Detect which cell encompasses the target text, then output its [X, Y] center coordinate. 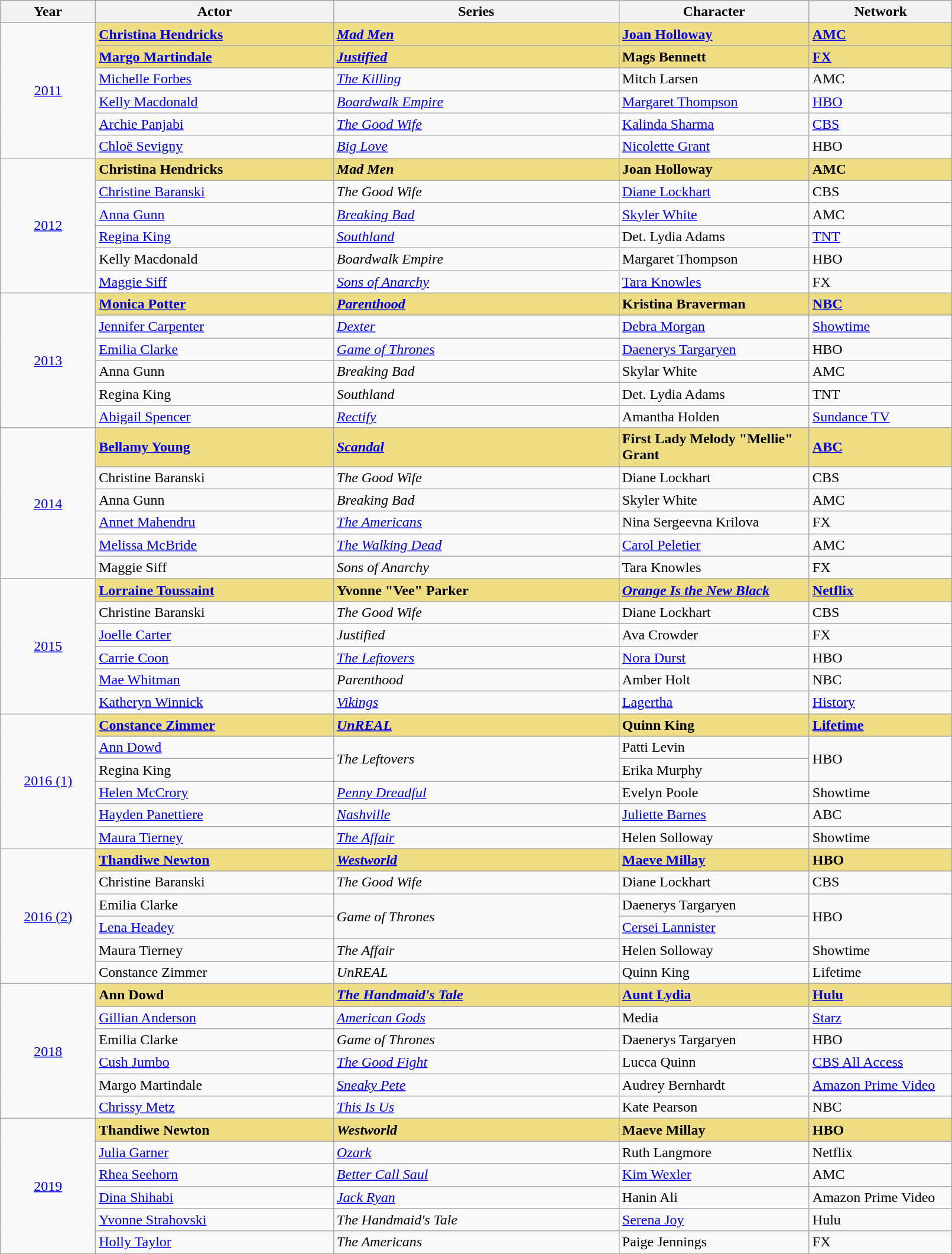
Carol Peletier [714, 545]
Starz [880, 1017]
CBS All Access [880, 1063]
Actor [215, 12]
Nina Sergeevna Krilova [714, 522]
2011 [48, 90]
Year [48, 12]
Kate Pearson [714, 1107]
Penny Dreadful [476, 792]
Holly Taylor [215, 1242]
Network [880, 12]
Nicolette Grant [714, 147]
Archie Panjabi [215, 124]
Nashville [476, 815]
First Lady Melody "Mellie" Grant [714, 447]
Dina Shihabi [215, 1197]
Aunt Lydia [714, 995]
Erika Murphy [714, 770]
Debra Morgan [714, 327]
Kalinda Sharma [714, 124]
Skylar White [714, 372]
Abigail Spencer [215, 417]
Amantha Holden [714, 417]
Melissa McBride [215, 545]
Sneaky Pete [476, 1085]
Audrey Bernhardt [714, 1085]
Chrissy Metz [215, 1107]
Patti Levin [714, 748]
Lagertha [714, 703]
Helen McCrory [215, 792]
Vikings [476, 703]
2012 [48, 225]
Ozark [476, 1152]
Carrie Coon [215, 658]
Serena Joy [714, 1220]
Mitch Larsen [714, 79]
Series [476, 12]
Mae Whitman [215, 680]
Ava Crowder [714, 635]
History [880, 703]
2014 [48, 503]
2016 (1) [48, 781]
Orange Is the New Black [714, 590]
2013 [48, 360]
Sundance TV [880, 417]
Gillian Anderson [215, 1017]
Hanin Ali [714, 1197]
2018 [48, 1051]
Mags Bennett [714, 57]
Lena Headey [215, 927]
Ruth Langmore [714, 1152]
2015 [48, 646]
Chloë Sevigny [215, 147]
American Gods [476, 1017]
Jennifer Carpenter [215, 327]
Media [714, 1017]
Monica Potter [215, 304]
The Killing [476, 79]
Katheryn Winnick [215, 703]
Yvonne Strahovski [215, 1220]
Kristina Braverman [714, 304]
Kim Wexler [714, 1175]
Nora Durst [714, 658]
Paige Jennings [714, 1242]
Annet Mahendru [215, 522]
The Walking Dead [476, 545]
Amber Holt [714, 680]
This Is Us [476, 1107]
Hayden Panettiere [215, 815]
Joelle Carter [215, 635]
The Good Fight [476, 1063]
Dexter [476, 327]
Lorraine Toussaint [215, 590]
Better Call Saul [476, 1175]
Lucca Quinn [714, 1063]
Juliette Barnes [714, 815]
Yvonne "Vee" Parker [476, 590]
Rhea Seehorn [215, 1175]
Character [714, 12]
Jack Ryan [476, 1197]
Cush Jumbo [215, 1063]
2019 [48, 1186]
Scandal [476, 447]
Evelyn Poole [714, 792]
Big Love [476, 147]
2016 (2) [48, 916]
Julia Garner [215, 1152]
Bellamy Young [215, 447]
Rectify [476, 417]
Michelle Forbes [215, 79]
Cersei Lannister [714, 927]
